Output the (X, Y) coordinate of the center of the cell containing the given text.  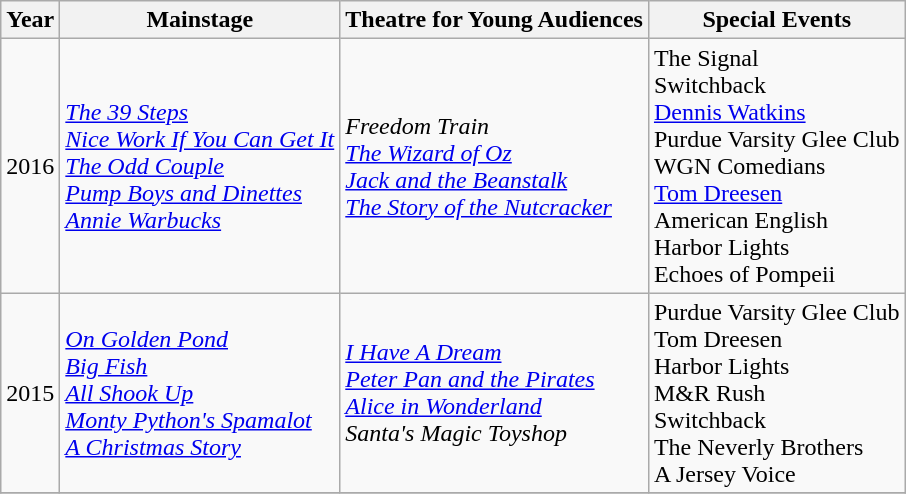
Year (30, 20)
The 39 StepsNice Work If You Can Get ItThe Odd CouplePump Boys and DinettesAnnie Warbucks (200, 166)
The SignalSwitchbackDennis WatkinsPurdue Varsity Glee ClubWGN ComediansTom DreesenAmerican EnglishHarbor LightsEchoes of Pompeii (776, 166)
Freedom TrainThe Wizard of OzJack and the BeanstalkThe Story of the Nutcracker (494, 166)
2015 (30, 393)
Purdue Varsity Glee ClubTom DreesenHarbor LightsM&R RushSwitchbackThe Neverly Brothers A Jersey Voice (776, 393)
Special Events (776, 20)
On Golden PondBig FishAll Shook UpMonty Python's SpamalotA Christmas Story (200, 393)
Mainstage (200, 20)
I Have A DreamPeter Pan and the PiratesAlice in WonderlandSanta's Magic Toyshop (494, 393)
Theatre for Young Audiences (494, 20)
2016 (30, 166)
